Locate the cell with the specified text and output its (X, Y) center coordinate. 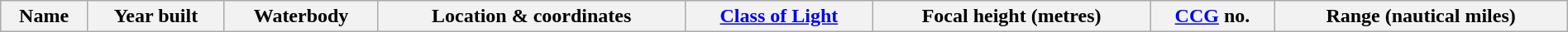
CCG no. (1212, 16)
Waterbody (301, 16)
Class of Light (779, 16)
Focal height (metres) (1011, 16)
Year built (155, 16)
Range (nautical miles) (1421, 16)
Name (45, 16)
Location & coordinates (532, 16)
